Scan for the cell matching the given text and deliver its (X, Y) coordinate at center. 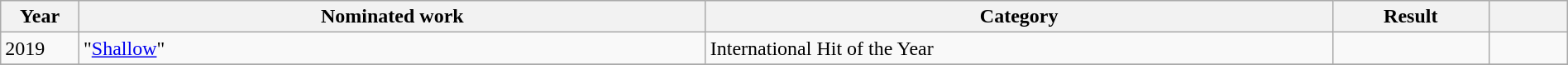
Year (40, 17)
Nominated work (392, 17)
Category (1019, 17)
2019 (40, 48)
"Shallow" (392, 48)
Result (1411, 17)
International Hit of the Year (1019, 48)
